From the cell containing the given text, extract its center point as [X, Y] coordinate. 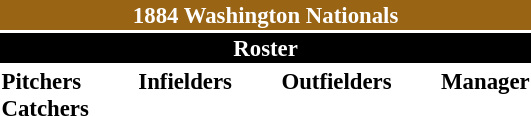
Roster [266, 48]
1884 Washington Nationals [266, 15]
